Identify which cell holds the provided text, then report its (X, Y) central coordinate. 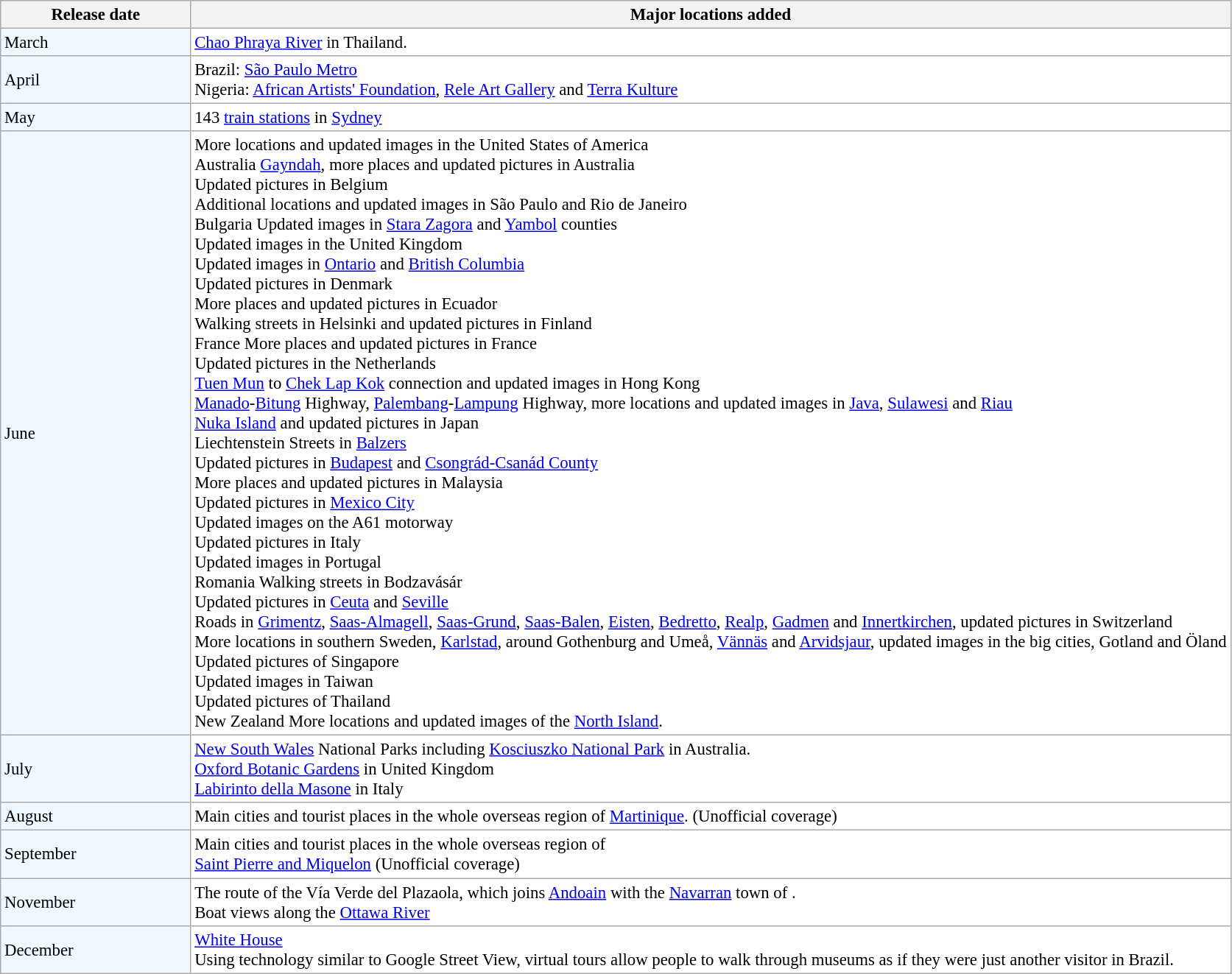
Chao Phraya River in Thailand. (711, 43)
May (96, 118)
Brazil: São Paulo MetroNigeria: African Artists' Foundation, Rele Art Gallery and Terra Kulture (711, 80)
Major locations added (711, 15)
Release date (96, 15)
Main cities and tourist places in the whole overseas region ofSaint Pierre and Miquelon (Unofficial coverage) (711, 854)
June (96, 433)
September (96, 854)
March (96, 43)
August (96, 816)
November (96, 903)
143 train stations in Sydney (711, 118)
April (96, 80)
The route of the Vía Verde del Plazaola, which joins Andoain with the Navarran town of .Boat views along the Ottawa River (711, 903)
July (96, 769)
December (96, 950)
Main cities and tourist places in the whole overseas region of Martinique. (Unofficial coverage) (711, 816)
